Find where the given text appears and provide that cell's center as [x, y] coordinate. 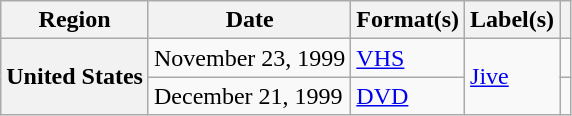
Region [75, 20]
Jive [512, 77]
November 23, 1999 [249, 58]
United States [75, 77]
Format(s) [408, 20]
DVD [408, 96]
December 21, 1999 [249, 96]
Label(s) [512, 20]
VHS [408, 58]
Date [249, 20]
